For the text-containing cell, return its midpoint in [x, y] coordinate format. 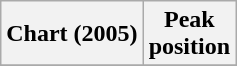
Chart (2005) [72, 34]
Peakposition [189, 34]
